Determine the (X, Y) coordinate at the center of the cell enclosing the given text.  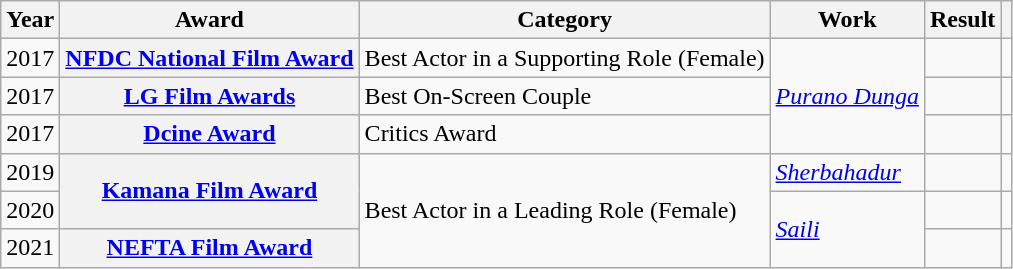
Best Actor in a Leading Role (Female) (564, 210)
Category (564, 20)
2021 (30, 248)
Best Actor in a Supporting Role (Female) (564, 58)
2019 (30, 172)
Kamana Film Award (210, 191)
Year (30, 20)
Critics Award (564, 134)
NEFTA Film Award (210, 248)
Saili (847, 229)
Work (847, 20)
Sherbahadur (847, 172)
Award (210, 20)
Result (962, 20)
LG Film Awards (210, 96)
Dcine Award (210, 134)
Purano Dunga (847, 96)
Best On-Screen Couple (564, 96)
NFDC National Film Award (210, 58)
2020 (30, 210)
